Return [x, y] of the center of cell containing provided text 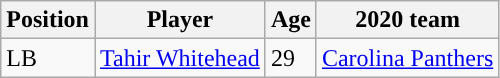
Tahir Whitehead [180, 58]
29 [290, 58]
Carolina Panthers [407, 58]
LB [48, 58]
Age [290, 20]
Player [180, 20]
Position [48, 20]
2020 team [407, 20]
